Extract the (X, Y) coordinate from the center of the cell holding the provided text.  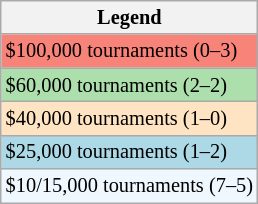
$10/15,000 tournaments (7–5) (130, 186)
Legend (130, 17)
$25,000 tournaments (1–2) (130, 152)
$40,000 tournaments (1–0) (130, 118)
$100,000 tournaments (0–3) (130, 51)
$60,000 tournaments (2–2) (130, 85)
